Pinpoint the cell where the given text exists, returning its [x, y] midpoint coordinate. 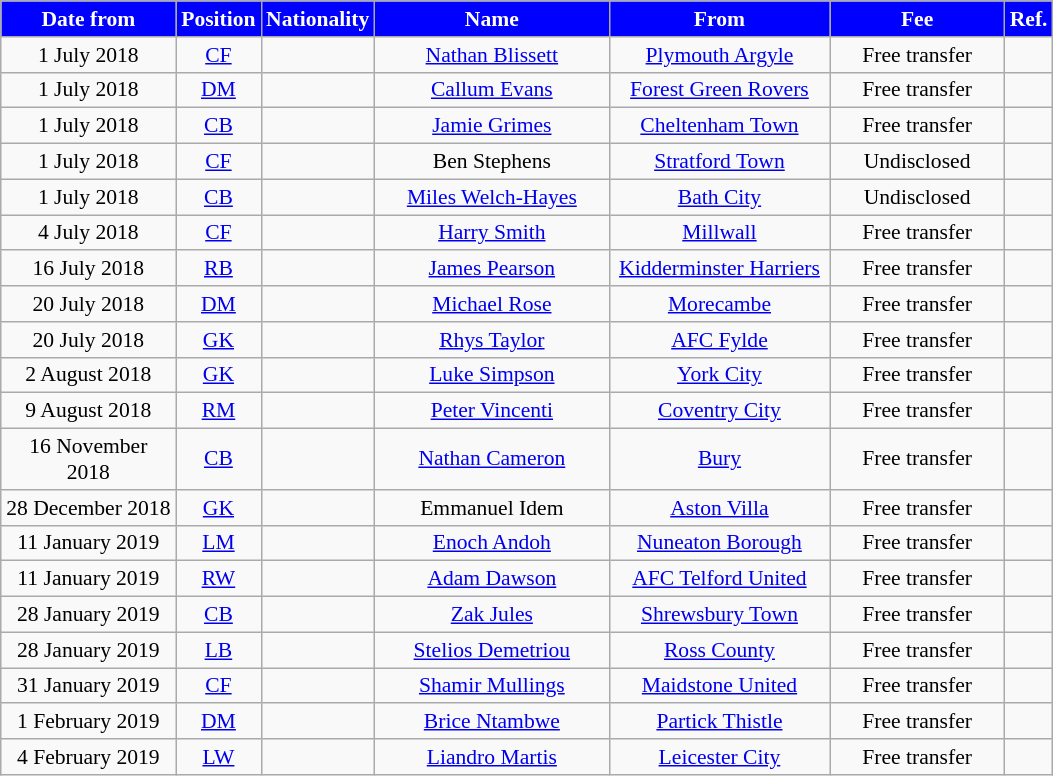
Miles Welch-Hayes [492, 197]
28 December 2018 [88, 508]
Liandro Martis [492, 757]
Nathan Blissett [492, 55]
Leicester City [719, 757]
Name [492, 19]
Ross County [719, 650]
LB [218, 650]
York City [719, 375]
Bury [719, 460]
Millwall [719, 233]
Ben Stephens [492, 162]
Cheltenham Town [719, 126]
Nathan Cameron [492, 460]
16 July 2018 [88, 269]
Maidstone United [719, 686]
Callum Evans [492, 90]
Peter Vincenti [492, 411]
Emmanuel Idem [492, 508]
16 November 2018 [88, 460]
Shrewsbury Town [719, 615]
AFC Telford United [719, 579]
4 July 2018 [88, 233]
Stratford Town [719, 162]
RW [218, 579]
Date from [88, 19]
Nuneaton Borough [719, 543]
Stelios Demetriou [492, 650]
Rhys Taylor [492, 340]
Aston Villa [719, 508]
RB [218, 269]
LW [218, 757]
Michael Rose [492, 304]
9 August 2018 [88, 411]
Partick Thistle [719, 722]
Shamir Mullings [492, 686]
2 August 2018 [88, 375]
From [719, 19]
Adam Dawson [492, 579]
Enoch Andoh [492, 543]
31 January 2019 [88, 686]
Position [218, 19]
AFC Fylde [719, 340]
RM [218, 411]
Jamie Grimes [492, 126]
James Pearson [492, 269]
Coventry City [719, 411]
Forest Green Rovers [719, 90]
Kidderminster Harriers [719, 269]
Brice Ntambwe [492, 722]
LM [218, 543]
Ref. [1029, 19]
Morecambe [719, 304]
Bath City [719, 197]
Zak Jules [492, 615]
Luke Simpson [492, 375]
Harry Smith [492, 233]
4 February 2019 [88, 757]
Fee [918, 19]
Nationality [318, 19]
1 February 2019 [88, 722]
Plymouth Argyle [719, 55]
